Return (x, y) of the center of cell containing provided text 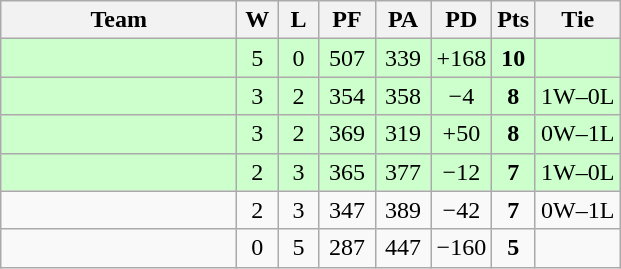
−12 (462, 172)
PA (403, 20)
−4 (462, 96)
L (298, 20)
377 (403, 172)
447 (403, 248)
Team (119, 20)
PD (462, 20)
+168 (462, 58)
Tie (578, 20)
10 (514, 58)
−42 (462, 210)
339 (403, 58)
319 (403, 134)
287 (347, 248)
369 (347, 134)
507 (347, 58)
389 (403, 210)
+50 (462, 134)
W (258, 20)
354 (347, 96)
−160 (462, 248)
347 (347, 210)
358 (403, 96)
Pts (514, 20)
PF (347, 20)
365 (347, 172)
